Search for the cell housing the specified text and yield its (x, y) center coordinate. 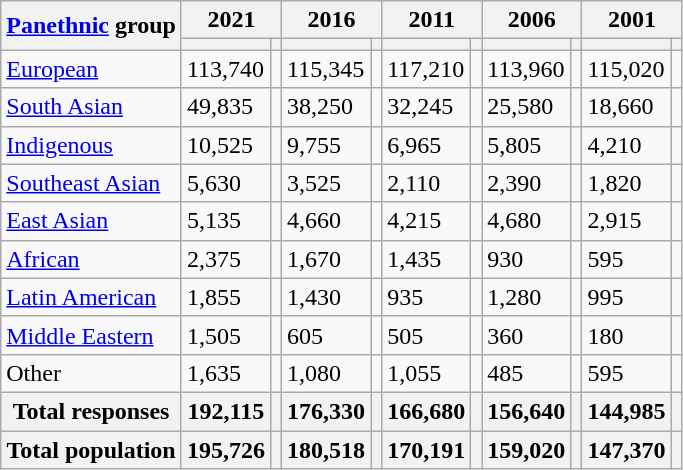
4,215 (426, 221)
32,245 (426, 107)
4,660 (326, 221)
1,435 (426, 259)
4,210 (626, 145)
995 (626, 297)
1,055 (426, 373)
East Asian (92, 221)
2021 (231, 20)
4,680 (526, 221)
Latin American (92, 297)
5,630 (226, 183)
1,280 (526, 297)
159,020 (526, 449)
1,855 (226, 297)
Southeast Asian (92, 183)
2011 (432, 20)
195,726 (226, 449)
115,020 (626, 69)
25,580 (526, 107)
1,820 (626, 183)
African (92, 259)
2001 (632, 20)
Total population (92, 449)
9,755 (326, 145)
360 (526, 335)
5,135 (226, 221)
Panethnic group (92, 26)
166,680 (426, 411)
930 (526, 259)
180,518 (326, 449)
2,375 (226, 259)
113,960 (526, 69)
10,525 (226, 145)
2,915 (626, 221)
2,110 (426, 183)
144,985 (626, 411)
170,191 (426, 449)
5,805 (526, 145)
1,080 (326, 373)
49,835 (226, 107)
935 (426, 297)
2,390 (526, 183)
2016 (332, 20)
147,370 (626, 449)
18,660 (626, 107)
115,345 (326, 69)
2006 (532, 20)
1,430 (326, 297)
3,525 (326, 183)
38,250 (326, 107)
1,505 (226, 335)
Total responses (92, 411)
European (92, 69)
6,965 (426, 145)
605 (326, 335)
1,670 (326, 259)
Indigenous (92, 145)
485 (526, 373)
192,115 (226, 411)
156,640 (526, 411)
113,740 (226, 69)
505 (426, 335)
176,330 (326, 411)
South Asian (92, 107)
180 (626, 335)
Other (92, 373)
1,635 (226, 373)
Middle Eastern (92, 335)
117,210 (426, 69)
